Determine the [x, y] coordinate at the center of the cell enclosing the given text.  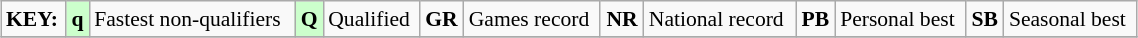
Seasonal best [1070, 19]
Fastest non-qualifiers [192, 19]
GR [442, 19]
KEY: [34, 19]
SB [985, 19]
Q [309, 19]
PB [816, 19]
NR [622, 19]
q [78, 19]
Qualified [371, 19]
National record [720, 19]
Games record [532, 19]
Personal best [900, 19]
